Identify which cell holds the provided text, then report its (X, Y) central coordinate. 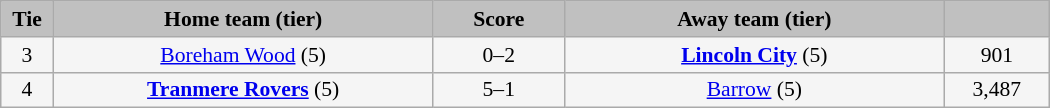
Tie (27, 19)
Barrow (5) (754, 90)
3 (27, 55)
3,487 (996, 90)
901 (996, 55)
Tranmere Rovers (5) (243, 90)
0–2 (498, 55)
Score (498, 19)
Lincoln City (5) (754, 55)
5–1 (498, 90)
Away team (tier) (754, 19)
Boreham Wood (5) (243, 55)
Home team (tier) (243, 19)
4 (27, 90)
